Capture the cell that displays the provided text and extract its [x, y] central coordinate. 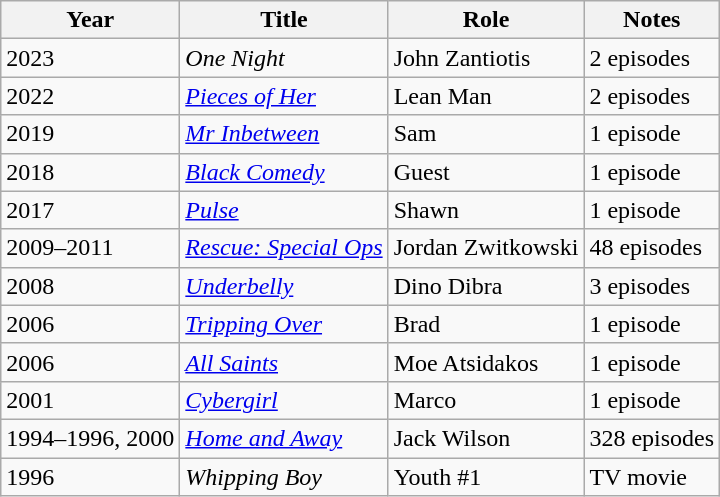
2009–2011 [90, 248]
Black Comedy [284, 172]
Year [90, 20]
Brad [486, 324]
TV movie [652, 477]
Marco [486, 400]
Moe Atsidakos [486, 362]
2022 [90, 96]
Mr Inbetween [284, 134]
Rescue: Special Ops [284, 248]
Whipping Boy [284, 477]
Sam [486, 134]
Guest [486, 172]
Underbelly [284, 286]
Home and Away [284, 438]
Title [284, 20]
Role [486, 20]
2017 [90, 210]
2018 [90, 172]
Notes [652, 20]
2008 [90, 286]
Cybergirl [284, 400]
328 episodes [652, 438]
2019 [90, 134]
48 episodes [652, 248]
Pieces of Her [284, 96]
Tripping Over [284, 324]
One Night [284, 58]
2023 [90, 58]
Jordan Zwitkowski [486, 248]
1996 [90, 477]
John Zantiotis [486, 58]
Jack Wilson [486, 438]
1994–1996, 2000 [90, 438]
All Saints [284, 362]
Pulse [284, 210]
Shawn [486, 210]
2001 [90, 400]
Youth #1 [486, 477]
3 episodes [652, 286]
Dino Dibra [486, 286]
Lean Man [486, 96]
